Extract the (X, Y) coordinate from the center of the cell holding the provided text.  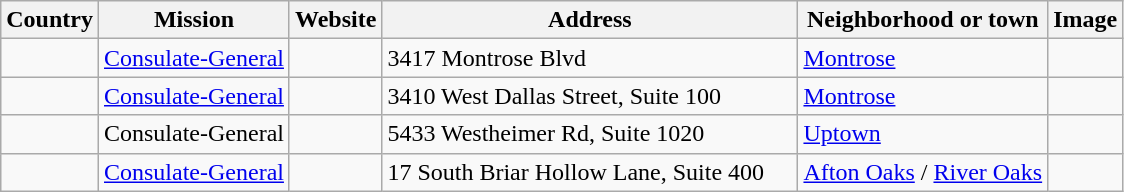
Afton Oaks / River Oaks (923, 172)
Uptown (923, 134)
Image (1086, 20)
3417 Montrose Blvd (590, 58)
5433 Westheimer Rd, Suite 1020 (590, 134)
3410 West Dallas Street, Suite 100 (590, 96)
Country (50, 20)
Website (335, 20)
Mission (194, 20)
17 South Briar Hollow Lane, Suite 400 (590, 172)
Address (590, 20)
Neighborhood or town (923, 20)
